Search for the cell housing the specified text and yield its [X, Y] center coordinate. 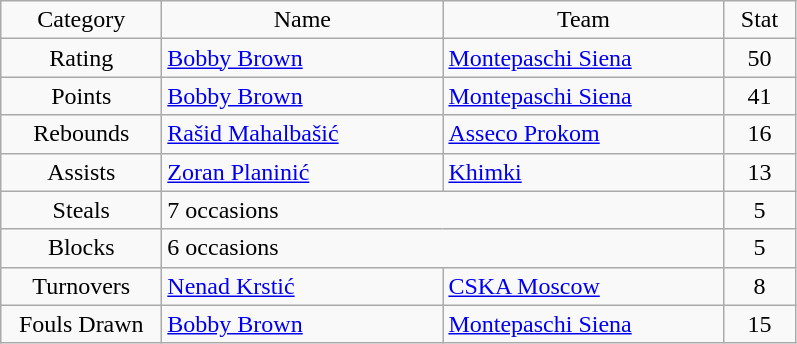
Zoran Planinić [302, 172]
Assists [82, 172]
Name [302, 20]
Stat [760, 20]
Blocks [82, 248]
Team [584, 20]
Category [82, 20]
6 occasions [443, 248]
16 [760, 134]
7 occasions [443, 210]
Rašid Mahalbašić [302, 134]
15 [760, 324]
Turnovers [82, 286]
Rating [82, 58]
Points [82, 96]
Nenad Krstić [302, 286]
Fouls Drawn [82, 324]
Rebounds [82, 134]
Khimki [584, 172]
8 [760, 286]
CSKA Moscow [584, 286]
50 [760, 58]
Steals [82, 210]
Asseco Prokom [584, 134]
41 [760, 96]
13 [760, 172]
